Detect which cell encompasses the target text, then output its (X, Y) center coordinate. 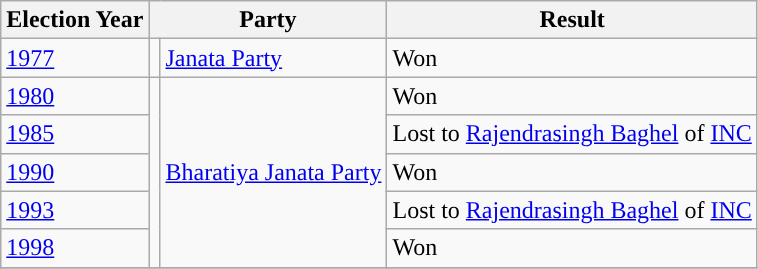
1985 (75, 134)
1998 (75, 248)
1993 (75, 210)
Election Year (75, 20)
1980 (75, 96)
Party (268, 20)
1990 (75, 172)
Result (572, 20)
Janata Party (274, 58)
1977 (75, 58)
Bharatiya Janata Party (274, 172)
